Extract the (X, Y) coordinate from the center of the cell holding the provided text.  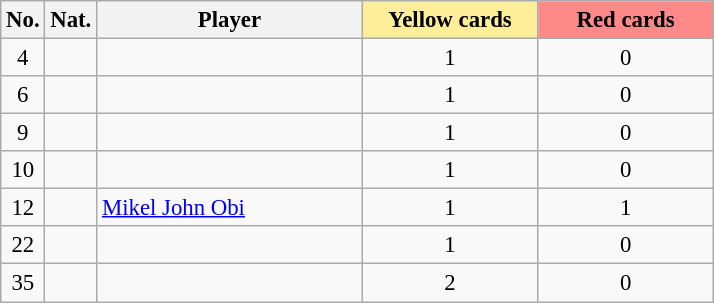
No. (23, 20)
4 (23, 58)
10 (23, 170)
Nat. (71, 20)
Player (230, 20)
35 (23, 283)
Yellow cards (450, 20)
22 (23, 245)
Mikel John Obi (230, 208)
Red cards (626, 20)
9 (23, 133)
12 (23, 208)
2 (450, 283)
6 (23, 95)
